Identify which cell holds the provided text, then report its (X, Y) central coordinate. 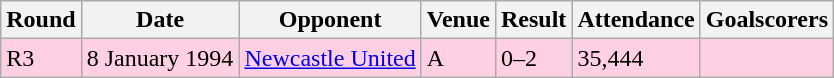
Opponent (330, 20)
Result (533, 20)
0–2 (533, 58)
Newcastle United (330, 58)
35,444 (636, 58)
Attendance (636, 20)
R3 (41, 58)
Goalscorers (766, 20)
Venue (458, 20)
Round (41, 20)
8 January 1994 (160, 58)
Date (160, 20)
A (458, 58)
